Return [X, Y] of the center of cell containing provided text 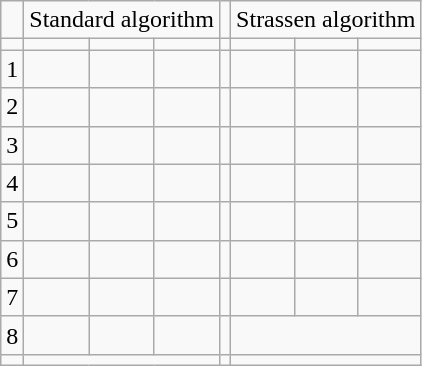
2 [12, 107]
Standard algorithm [122, 20]
4 [12, 183]
6 [12, 259]
7 [12, 297]
3 [12, 145]
Strassen algorithm [326, 20]
5 [12, 221]
1 [12, 69]
8 [12, 335]
